From the cell containing the given text, extract its center point as (x, y) coordinate. 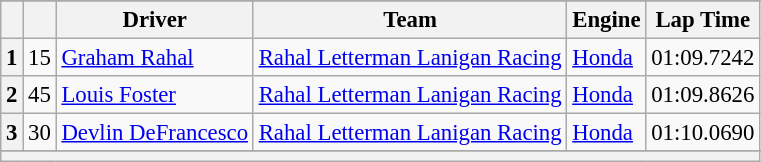
2 (12, 95)
Driver (154, 20)
3 (12, 133)
1 (12, 58)
01:10.0690 (703, 133)
Louis Foster (154, 95)
Engine (606, 20)
Graham Rahal (154, 58)
30 (40, 133)
15 (40, 58)
01:09.7242 (703, 58)
Devlin DeFrancesco (154, 133)
Lap Time (703, 20)
Team (410, 20)
01:09.8626 (703, 95)
45 (40, 95)
